Determine the (x, y) coordinate at the center of the cell enclosing the given text.  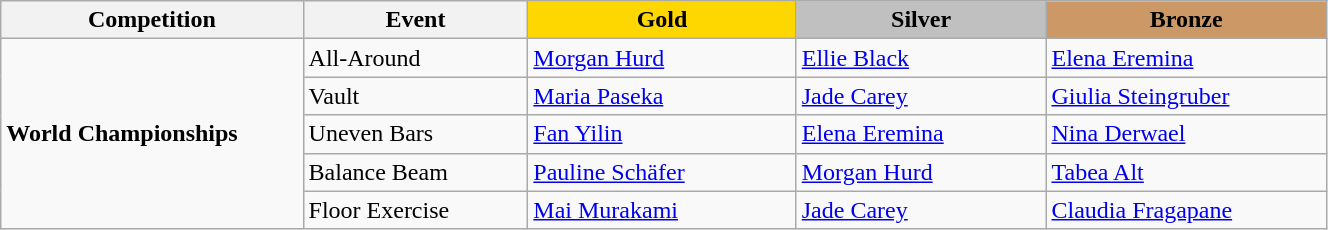
Gold (662, 20)
Tabea Alt (1186, 172)
Nina Derwael (1186, 134)
Floor Exercise (416, 210)
Fan Yilin (662, 134)
Mai Murakami (662, 210)
Silver (921, 20)
Event (416, 20)
All-Around (416, 58)
Claudia Fragapane (1186, 210)
Uneven Bars (416, 134)
Bronze (1186, 20)
Giulia Steingruber (1186, 96)
Ellie Black (921, 58)
World Championships (152, 134)
Pauline Schäfer (662, 172)
Vault (416, 96)
Competition (152, 20)
Maria Paseka (662, 96)
Balance Beam (416, 172)
